Extract the (X, Y) coordinate from the center of the cell holding the provided text.  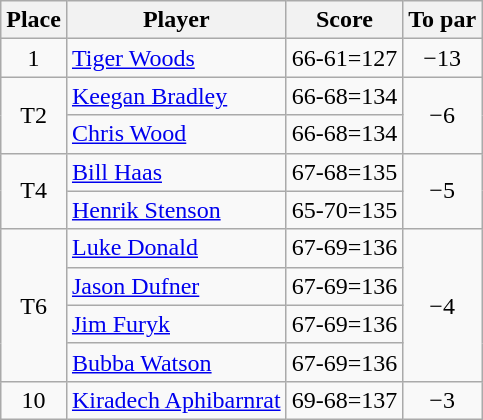
Jim Furyk (176, 324)
Bubba Watson (176, 362)
Tiger Woods (176, 58)
−6 (442, 115)
Jason Dufner (176, 286)
T6 (34, 305)
10 (34, 400)
Keegan Bradley (176, 96)
−4 (442, 305)
Chris Wood (176, 134)
69-68=137 (344, 400)
T2 (34, 115)
−13 (442, 58)
1 (34, 58)
T4 (34, 191)
Place (34, 20)
Bill Haas (176, 172)
Kiradech Aphibarnrat (176, 400)
67-68=135 (344, 172)
−5 (442, 191)
Henrik Stenson (176, 210)
Luke Donald (176, 248)
To par (442, 20)
−3 (442, 400)
Score (344, 20)
66-61=127 (344, 58)
65-70=135 (344, 210)
Player (176, 20)
